Return the [x, y] coordinate for the center point of the cell that contains the specified text.  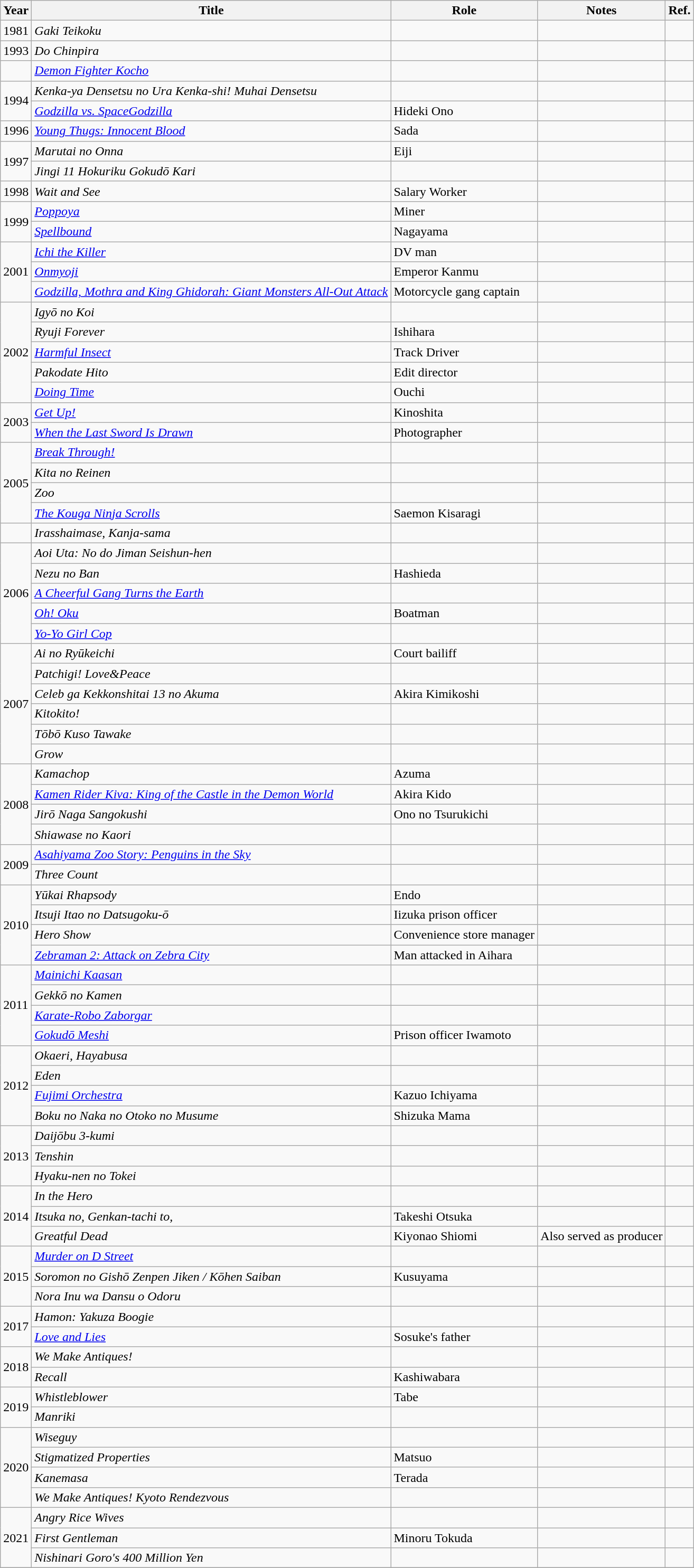
2017 [16, 1327]
Iizuka prison officer [464, 915]
Pakodate Hito [211, 372]
Sada [464, 131]
Soromon no Gishō Zenpen Jiken / Kōhen Saiban [211, 1277]
Ouchi [464, 392]
Fujimi Orchestra [211, 1095]
Ref. [679, 11]
Shiawase no Kaori [211, 834]
1997 [16, 161]
Three Count [211, 874]
Love and Lies [211, 1337]
Ishihara [464, 332]
Zoo [211, 493]
Nagayama [464, 231]
Stigmatized Properties [211, 1457]
Marutai no Onna [211, 151]
1981 [16, 31]
Break Through! [211, 452]
We Make Antiques! Kyoto Rendezvous [211, 1497]
Kenka-ya Densetsu no Ura Kenka-shi! Muhai Densetsu [211, 91]
Role [464, 11]
Young Thugs: Innocent Blood [211, 131]
Title [211, 11]
When the Last Sword Is Drawn [211, 432]
In the Hero [211, 1196]
1996 [16, 131]
Recall [211, 1377]
Hashieda [464, 573]
Convenience store manager [464, 935]
Hero Show [211, 935]
Hideki Ono [464, 111]
Azuma [464, 774]
Karate-Robo Zaborgar [211, 1015]
Demon Fighter Kocho [211, 71]
Patchigi! Love&Peace [211, 674]
Godzilla vs. SpaceGodzilla [211, 111]
Kusuyama [464, 1277]
Jingi 11 Hokuriku Gokudō Kari [211, 171]
Jirō Naga Sangokushi [211, 814]
Mainichi Kaasan [211, 975]
Celeb ga Kekkonshitai 13 no Akuma [211, 694]
2006 [16, 593]
Matsuo [464, 1457]
1999 [16, 221]
Kamachop [211, 774]
Notes [602, 11]
Okaeri, Hayabusa [211, 1055]
Photographer [464, 432]
The Kouga Ninja Scrolls [211, 513]
Tabe [464, 1397]
Gekkō no Kamen [211, 995]
Kitokito! [211, 714]
Miner [464, 211]
Edit director [464, 372]
Poppoya [211, 211]
Yūkai Rhapsody [211, 895]
Eden [211, 1075]
Kashiwabara [464, 1377]
Akira Kimikoshi [464, 694]
DV man [464, 252]
1998 [16, 191]
Ryuji Forever [211, 332]
Ichi the Killer [211, 252]
Yo-Yo Girl Cop [211, 634]
Man attacked in Aihara [464, 955]
Emperor Kanmu [464, 272]
2012 [16, 1085]
Doing Time [211, 392]
Ono no Tsurukichi [464, 814]
2018 [16, 1367]
Get Up! [211, 412]
1994 [16, 101]
2020 [16, 1467]
Itsuka no, Genkan-tachi to, [211, 1216]
Whistleblower [211, 1397]
We Make Antiques! [211, 1357]
1993 [16, 51]
Terada [464, 1477]
2007 [16, 704]
Endo [464, 895]
Year [16, 11]
2013 [16, 1156]
Boatman [464, 613]
Hamon: Yakuza Boogie [211, 1317]
Kita no Reinen [211, 473]
Eiji [464, 151]
2003 [16, 422]
Daijōbu 3-kumi [211, 1136]
A Cheerful Gang Turns the Earth [211, 593]
Oh! Oku [211, 613]
2014 [16, 1216]
2015 [16, 1277]
Kinoshita [464, 412]
Nora Inu wa Dansu o Odoru [211, 1297]
Igyō no Koi [211, 312]
Motorcycle gang captain [464, 292]
Saemon Kisaragi [464, 513]
Hyaku-nen no Tokei [211, 1176]
Aoi Uta: No do Jiman Seishun-hen [211, 553]
Nezu no Ban [211, 573]
2019 [16, 1407]
2010 [16, 925]
Salary Worker [464, 191]
Track Driver [464, 352]
Greatful Dead [211, 1236]
Gokudō Meshi [211, 1035]
Shizuka Mama [464, 1116]
Grow [211, 754]
Akira Kido [464, 794]
Zebraman 2: Attack on Zebra City [211, 955]
Spellbound [211, 231]
2009 [16, 864]
2005 [16, 483]
Harmful Insect [211, 352]
Tōbō Kuso Tawake [211, 734]
Gaki Teikoku [211, 31]
Minoru Tokuda [464, 1538]
Kiyonao Shiomi [464, 1236]
Wait and See [211, 191]
Do Chinpira [211, 51]
2011 [16, 1005]
Asahiyama Zoo Story: Penguins in the Sky [211, 854]
Manriki [211, 1417]
Kazuo Ichiyama [464, 1095]
Tenshin [211, 1156]
Ai no Ryūkeichi [211, 654]
Boku no Naka no Otoko no Musume [211, 1116]
Sosuke's father [464, 1337]
Angry Rice Wives [211, 1517]
Onmyoji [211, 272]
Wiseguy [211, 1437]
Court bailiff [464, 654]
Nishinari Goro's 400 Million Yen [211, 1558]
First Gentleman [211, 1538]
Takeshi Otsuka [464, 1216]
2021 [16, 1537]
2001 [16, 272]
Irasshaimase, Kanja-sama [211, 533]
Godzilla, Mothra and King Ghidorah: Giant Monsters All-Out Attack [211, 292]
2008 [16, 804]
Kamen Rider Kiva: King of the Castle in the Demon World [211, 794]
Murder on D Street [211, 1257]
Also served as producer [602, 1236]
Kanemasa [211, 1477]
Itsuji Itao no Datsugoku-ō [211, 915]
2002 [16, 352]
Prison officer Iwamoto [464, 1035]
